Identify which cell holds the provided text, then report its [x, y] central coordinate. 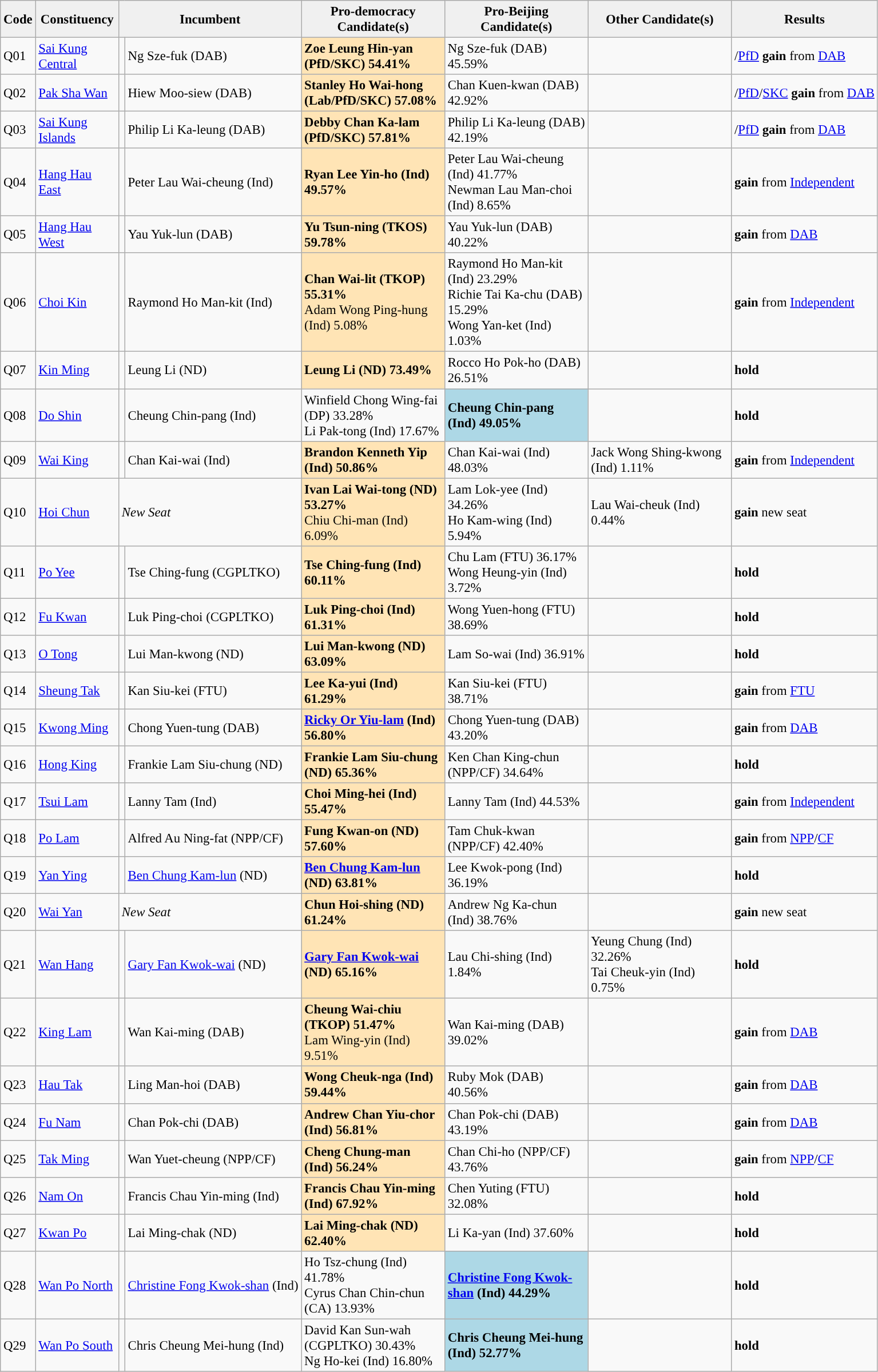
Ng Sze-fuk (DAB) 45.59% [516, 56]
Do Shin [77, 415]
Q27 [18, 1233]
Kin Ming [77, 371]
Pak Sha Wan [77, 93]
Hong King [77, 764]
O Tong [77, 654]
Q02 [18, 93]
Results [805, 19]
Li Ka-yan (Ind) 37.60% [516, 1233]
Choi Kin [77, 302]
Lanny Tam (Ind) 44.53% [516, 802]
Lau Wai-cheuk (Ind) 0.44% [660, 512]
Lai Ming-chak (ND) [213, 1233]
Sai Kung Central [77, 56]
Chen Yuting (FTU) 32.08% [516, 1195]
Gary Fan Kwok-wai (ND) 65.16% [373, 964]
Ivan Lai Wai-tong (ND) 53.27%Chiu Chi-man (Ind) 6.09% [373, 512]
Ben Chung Kam-lun (ND) 63.81% [373, 875]
Wan Kai-ming (DAB) 39.02% [516, 1033]
Q26 [18, 1195]
Francis Chau Yin-ming (Ind) [213, 1195]
Chan Pok-chi (DAB) 43.19% [516, 1122]
David Kan Sun-wah (CGPLTKO) 30.43%Ng Ho-kei (Ind) 16.80% [373, 1345]
Wai King [77, 460]
Other Candidate(s) [660, 19]
Pro-Beijing Candidate(s) [516, 19]
Yau Yuk-lun (DAB) 40.22% [516, 234]
Q05 [18, 234]
Hoi Chun [77, 512]
Peter Lau Wai-cheung (Ind) [213, 182]
Tse Ching-fung (Ind) 60.11% [373, 572]
Lui Man-kwong (ND) 63.09% [373, 654]
gain from FTU [805, 691]
Q14 [18, 691]
/PfD/SKC gain from DAB [805, 93]
Q22 [18, 1033]
Nam On [77, 1195]
Wong Yuen-hong (FTU) 38.69% [516, 617]
Frankie Lam Siu-chung (ND) [213, 764]
Brandon Kenneth Yip (Ind) 50.86% [373, 460]
Hiew Moo-siew (DAB) [213, 93]
Cheung Chin-pang (Ind) 49.05% [516, 415]
Chong Yuen-tung (DAB) [213, 727]
Cheung Wai-chiu (TKOP) 51.47%Lam Wing-yin (Ind) 9.51% [373, 1033]
Q01 [18, 56]
Q06 [18, 302]
Q28 [18, 1286]
Constituency [77, 19]
King Lam [77, 1033]
Rocco Ho Pok-ho (DAB) 26.51% [516, 371]
Luk Ping-choi (Ind) 61.31% [373, 617]
Cheung Chin-pang (Ind) [213, 415]
Wan Kai-ming (DAB) [213, 1033]
Ng Sze-fuk (DAB) [213, 56]
Q07 [18, 371]
Pro-democracy Candidate(s) [373, 19]
Fung Kwan-on (ND) 57.60% [373, 838]
Po Lam [77, 838]
Q20 [18, 913]
Lanny Tam (Ind) [213, 802]
Frankie Lam Siu-chung (ND) 65.36% [373, 764]
Kan Siu-kei (FTU) 38.71% [516, 691]
Winfield Chong Wing-fai (DP) 33.28%Li Pak-tong (Ind) 17.67% [373, 415]
Zoe Leung Hin-yan (PfD/SKC) 54.41% [373, 56]
Wan Hang [77, 964]
Chan Wai-lit (TKOP) 55.31%Adam Wong Ping-hung (Ind) 5.08% [373, 302]
Raymond Ho Man-kit (Ind) [213, 302]
Fu Nam [77, 1122]
Q25 [18, 1159]
Hau Tak [77, 1085]
Ryan Lee Yin-ho (Ind) 49.57% [373, 182]
Code [18, 19]
Stanley Ho Wai-hong (Lab/PfD/SKC) 57.08% [373, 93]
Q11 [18, 572]
Tsui Lam [77, 802]
Peter Lau Wai-cheung (Ind) 41.77%Newman Lau Man-choi (Ind) 8.65% [516, 182]
Q23 [18, 1085]
Andrew Chan Yiu-chor (Ind) 56.81% [373, 1122]
Ruby Mok (DAB) 40.56% [516, 1085]
Hang Hau West [77, 234]
Lau Chi-shing (Ind) 1.84% [516, 964]
Ling Man-hoi (DAB) [213, 1085]
Tak Ming [77, 1159]
Luk Ping-choi (CGPLTKO) [213, 617]
Lam Lok-yee (Ind) 34.26%Ho Kam-wing (Ind) 5.94% [516, 512]
Q15 [18, 727]
Ben Chung Kam-lun (ND) [213, 875]
Christine Fong Kwok-shan (Ind) 44.29% [516, 1286]
Q21 [18, 964]
Q09 [18, 460]
Chan Chi-ho (NPP/CF) 43.76% [516, 1159]
Wong Cheuk-nga (Ind) 59.44% [373, 1085]
Yau Yuk-lun (DAB) [213, 234]
Raymond Ho Man-kit (Ind) 23.29%Richie Tai Ka-chu (DAB) 15.29%Wong Yan-ket (Ind) 1.03% [516, 302]
Leung Li (ND) [213, 371]
Wan Yuet-cheung (NPP/CF) [213, 1159]
Q08 [18, 415]
Fu Kwan [77, 617]
Tam Chuk-kwan (NPP/CF) 42.40% [516, 838]
Andrew Ng Ka-chun (Ind) 38.76% [516, 913]
Q17 [18, 802]
Lam So-wai (Ind) 36.91% [516, 654]
Chan Kuen-kwan (DAB) 42.92% [516, 93]
Francis Chau Yin-ming (Ind) 67.92% [373, 1195]
Chun Hoi-shing (ND) 61.24% [373, 913]
Cheng Chung-man (Ind) 56.24% [373, 1159]
Wan Po South [77, 1345]
Jack Wong Shing-kwong (Ind) 1.11% [660, 460]
Chan Pok-chi (DAB) [213, 1122]
Q16 [18, 764]
Wai Yan [77, 913]
Kwong Ming [77, 727]
Yan Ying [77, 875]
Q04 [18, 182]
Q29 [18, 1345]
Chan Kai-wai (Ind) [213, 460]
Po Yee [77, 572]
Yu Tsun-ning (TKOS) 59.78% [373, 234]
Choi Ming-hei (Ind) 55.47% [373, 802]
Tse Ching-fung (CGPLTKO) [213, 572]
Q03 [18, 130]
Ken Chan King-chun (NPP/CF) 34.64% [516, 764]
Chris Cheung Mei-hung (Ind) [213, 1345]
Debby Chan Ka-lam (PfD/SKC) 57.81% [373, 130]
Christine Fong Kwok-shan (Ind) [213, 1286]
Gary Fan Kwok-wai (ND) [213, 964]
Q24 [18, 1122]
Chong Yuen-tung (DAB) 43.20% [516, 727]
Chan Kai-wai (Ind) 48.03% [516, 460]
Hang Hau East [77, 182]
Q13 [18, 654]
Sheung Tak [77, 691]
Leung Li (ND) 73.49% [373, 371]
Lai Ming-chak (ND) 62.40% [373, 1233]
Lee Ka-yui (Ind) 61.29% [373, 691]
Chris Cheung Mei-hung (Ind) 52.77% [516, 1345]
Ho Tsz-chung (Ind) 41.78%Cyrus Chan Chin-chun (CA) 13.93% [373, 1286]
Q10 [18, 512]
Kan Siu-kei (FTU) [213, 691]
Sai Kung Islands [77, 130]
Lee Kwok-pong (Ind) 36.19% [516, 875]
Yeung Chung (Ind) 32.26%Tai Cheuk-yin (Ind) 0.75% [660, 964]
Alfred Au Ning-fat (NPP/CF) [213, 838]
Philip Li Ka-leung (DAB) 42.19% [516, 130]
Q19 [18, 875]
Philip Li Ka-leung (DAB) [213, 130]
Chu Lam (FTU) 36.17%Wong Heung-yin (Ind) 3.72% [516, 572]
Ricky Or Yiu-lam (Ind) 56.80% [373, 727]
Q18 [18, 838]
Kwan Po [77, 1233]
Lui Man-kwong (ND) [213, 654]
Wan Po North [77, 1286]
Incumbent [210, 19]
Q12 [18, 617]
